Provide the [x, y] coordinate of the cell's center where the given text is located.  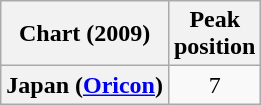
7 [214, 85]
Chart (2009) [85, 34]
Japan (Oricon) [85, 85]
Peakposition [214, 34]
